Detect which cell encompasses the target text, then output its [x, y] center coordinate. 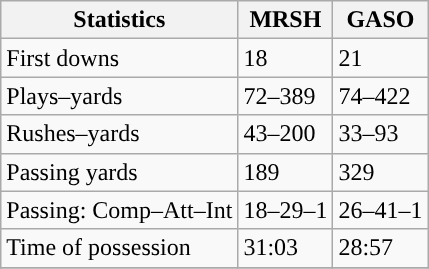
First downs [120, 58]
GASO [380, 20]
26–41–1 [380, 210]
21 [380, 58]
Rushes–yards [120, 134]
Statistics [120, 20]
28:57 [380, 248]
189 [286, 172]
Passing: Comp–Att–Int [120, 210]
74–422 [380, 96]
72–389 [286, 96]
18–29–1 [286, 210]
Time of possession [120, 248]
43–200 [286, 134]
MRSH [286, 20]
Passing yards [120, 172]
33–93 [380, 134]
329 [380, 172]
31:03 [286, 248]
Plays–yards [120, 96]
18 [286, 58]
